From the cell containing the given text, extract its center point as [X, Y] coordinate. 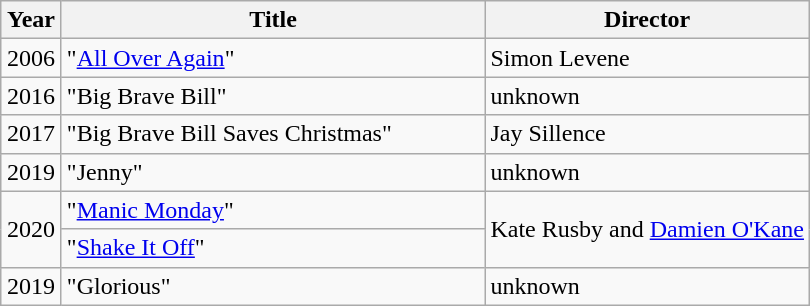
Jay Sillence [648, 134]
Kate Rusby and Damien O'Kane [648, 229]
2016 [32, 96]
2017 [32, 134]
"Glorious" [273, 286]
"Manic Monday" [273, 210]
2020 [32, 229]
"Big Brave Bill Saves Christmas" [273, 134]
Director [648, 20]
"Jenny" [273, 172]
2006 [32, 58]
"Big Brave Bill" [273, 96]
"Shake It Off" [273, 248]
"All Over Again" [273, 58]
Title [273, 20]
Simon Levene [648, 58]
Year [32, 20]
